Provide the [x, y] coordinate of the cell's center where the given text is located.  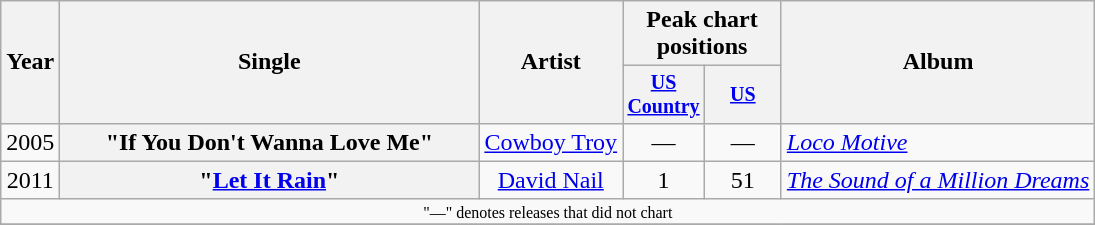
Single [270, 62]
Peak chartpositions [702, 34]
The Sound of a Million Dreams [938, 180]
Album [938, 62]
US Country [664, 94]
Artist [551, 62]
2005 [30, 142]
Loco Motive [938, 142]
51 [742, 180]
"—" denotes releases that did not chart [548, 211]
"Let It Rain" [270, 180]
Year [30, 62]
US [742, 94]
David Nail [551, 180]
"If You Don't Wanna Love Me" [270, 142]
2011 [30, 180]
Cowboy Troy [551, 142]
1 [664, 180]
